Output the (x, y) coordinate of the center of the cell containing the given text.  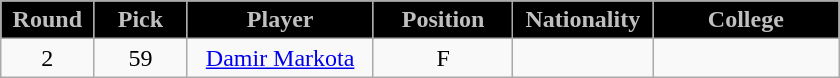
2 (48, 58)
Player (280, 20)
Damir Markota (280, 58)
Pick (140, 20)
Round (48, 20)
F (443, 58)
College (746, 20)
Nationality (583, 20)
Position (443, 20)
59 (140, 58)
